From the cell containing the given text, extract its center point as (X, Y) coordinate. 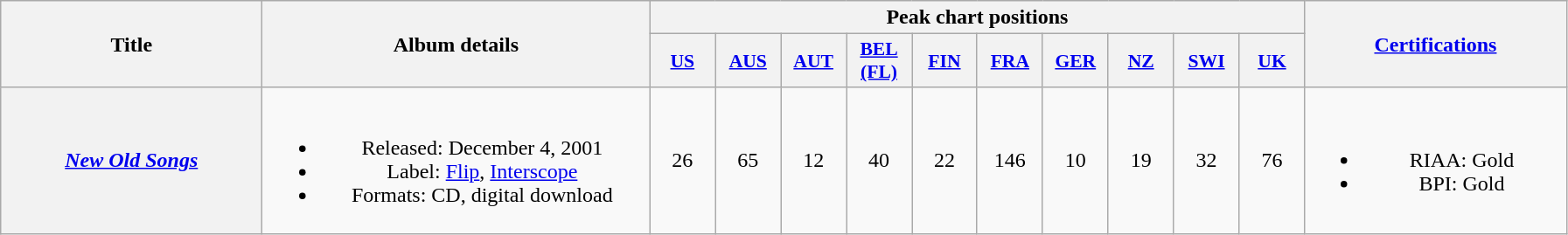
BEL(FL) (880, 61)
NZ (1140, 61)
US (682, 61)
Title (131, 44)
Certifications (1436, 44)
New Old Songs (131, 161)
76 (1272, 161)
AUS (749, 61)
26 (682, 161)
GER (1076, 61)
65 (749, 161)
AUT (813, 61)
SWI (1207, 61)
32 (1207, 161)
40 (880, 161)
22 (944, 161)
RIAA: GoldBPI: Gold (1436, 161)
146 (1009, 161)
Album details (456, 44)
10 (1076, 161)
Peak chart positions (978, 17)
19 (1140, 161)
Released: December 4, 2001Label: Flip, InterscopeFormats: CD, digital download (456, 161)
12 (813, 161)
FIN (944, 61)
FRA (1009, 61)
UK (1272, 61)
